Scan for the cell matching the given text and deliver its [x, y] coordinate at center. 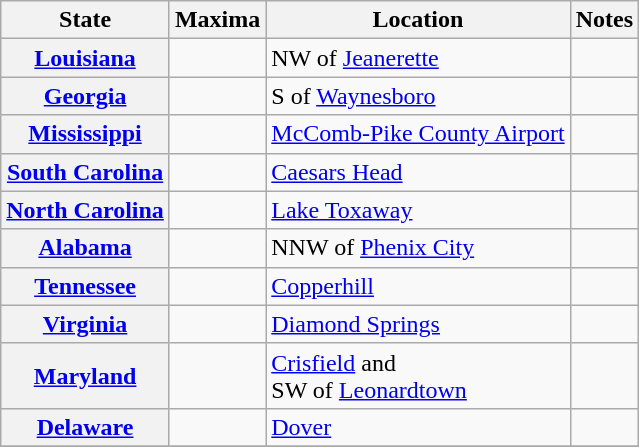
Virginia [86, 324]
NW of Jeanerette [418, 58]
Diamond Springs [418, 324]
Alabama [86, 248]
Maryland [86, 376]
Tennessee [86, 286]
South Carolina [86, 172]
Mississippi [86, 134]
Location [418, 20]
Caesars Head [418, 172]
Lake Toxaway [418, 210]
Georgia [86, 96]
Notes [604, 20]
Maxima [217, 20]
NNW of Phenix City [418, 248]
McComb-Pike County Airport [418, 134]
Copperhill [418, 286]
Crisfield andSW of Leonardtown [418, 376]
North Carolina [86, 210]
Delaware [86, 427]
Dover [418, 427]
State [86, 20]
Louisiana [86, 58]
S of Waynesboro [418, 96]
